For the text-containing cell, return its midpoint in (X, Y) coordinate format. 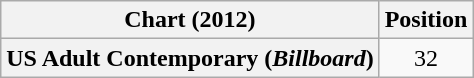
US Adult Contemporary (Billboard) (190, 58)
Chart (2012) (190, 20)
32 (426, 58)
Position (426, 20)
